Return the [x, y] coordinate for the center point of the cell that contains the specified text.  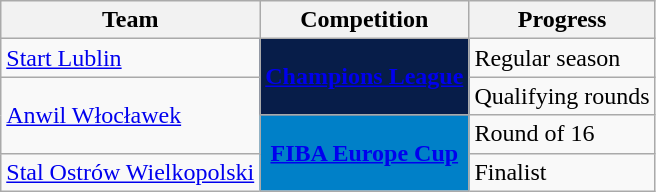
Round of 16 [562, 134]
Qualifying rounds [562, 96]
Stal Ostrów Wielkopolski [130, 172]
Finalist [562, 172]
FIBA Europe Cup [364, 153]
Regular season [562, 58]
Anwil Włocławek [130, 115]
Champions League [364, 77]
Team [130, 20]
Progress [562, 20]
Start Lublin [130, 58]
Competition [364, 20]
